Output the [X, Y] coordinate of the center of the cell containing the given text.  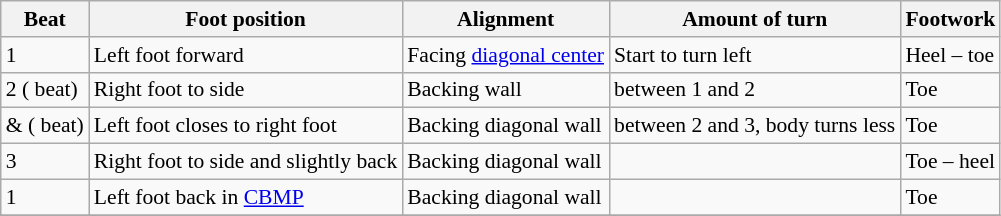
& ( beat) [45, 126]
Right foot to side and slightly back [246, 162]
between 1 and 2 [754, 90]
Alignment [506, 19]
Left foot forward [246, 55]
Toe – heel [950, 162]
Heel – toe [950, 55]
2 ( beat) [45, 90]
Beat [45, 19]
Start to turn left [754, 55]
Backing wall [506, 90]
Left foot back in CBMP [246, 197]
Facing diagonal center [506, 55]
Footwork [950, 19]
Left foot closes to right foot [246, 126]
between 2 and 3, body turns less [754, 126]
3 [45, 162]
Right foot to side [246, 90]
Foot position [246, 19]
Amount of turn [754, 19]
